Determine the (X, Y) coordinate at the center of the cell enclosing the given text.  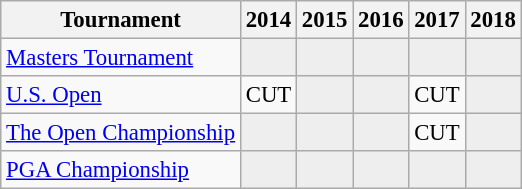
U.S. Open (121, 95)
2018 (493, 20)
2015 (325, 20)
PGA Championship (121, 170)
2014 (268, 20)
2016 (381, 20)
The Open Championship (121, 133)
2017 (437, 20)
Masters Tournament (121, 58)
Tournament (121, 20)
